Scan for the cell matching the given text and deliver its (X, Y) coordinate at center. 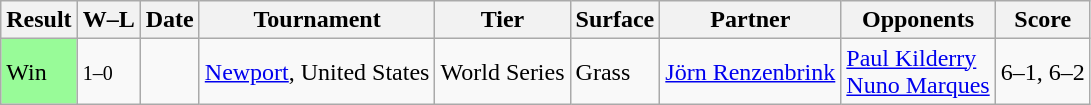
Win (39, 72)
1–0 (108, 72)
Paul Kilderry Nuno Marques (918, 72)
W–L (108, 20)
Tier (502, 20)
Surface (615, 20)
Newport, United States (317, 72)
Tournament (317, 20)
World Series (502, 72)
Partner (750, 20)
Date (170, 20)
Jörn Renzenbrink (750, 72)
6–1, 6–2 (1042, 72)
Score (1042, 20)
Result (39, 20)
Grass (615, 72)
Opponents (918, 20)
